Return the (X, Y) coordinate for the center point of the cell that contains the specified text.  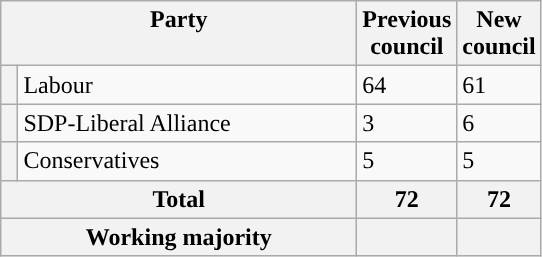
New council (499, 34)
3 (407, 123)
Previous council (407, 34)
Party (179, 34)
Working majority (179, 237)
6 (499, 123)
SDP-Liberal Alliance (188, 123)
64 (407, 85)
Labour (188, 85)
Total (179, 199)
Conservatives (188, 161)
61 (499, 85)
